Search for the cell housing the specified text and yield its [x, y] center coordinate. 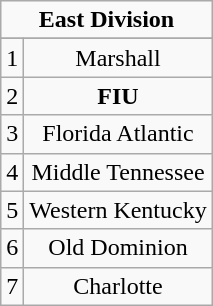
Middle Tennessee [118, 172]
Old Dominion [118, 248]
3 [12, 134]
Florida Atlantic [118, 134]
2 [12, 96]
5 [12, 210]
East Division [106, 20]
Western Kentucky [118, 210]
Marshall [118, 58]
1 [12, 58]
6 [12, 248]
4 [12, 172]
Charlotte [118, 286]
FIU [118, 96]
7 [12, 286]
